Capture the cell that displays the provided text and extract its (X, Y) central coordinate. 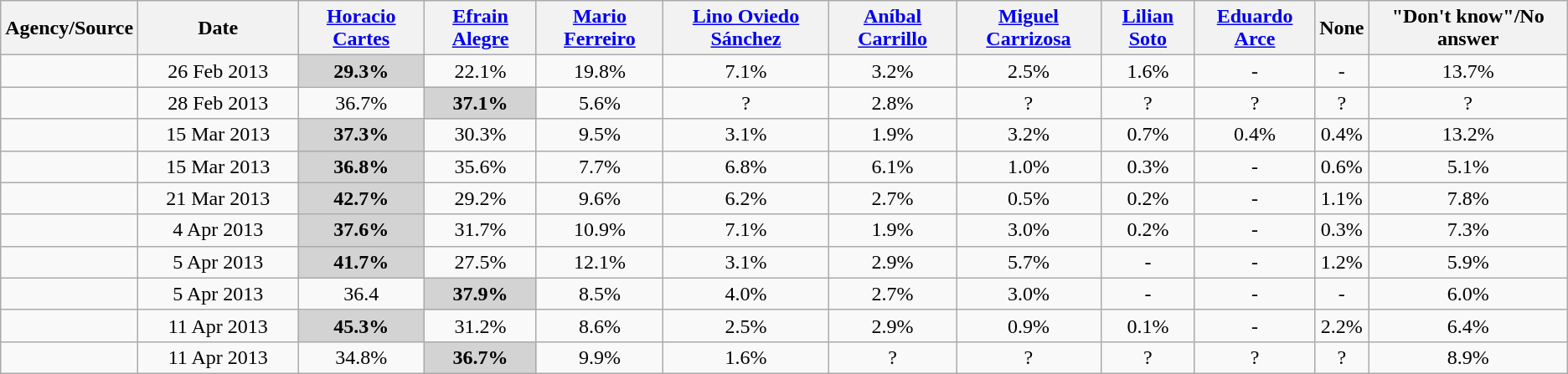
29.2% (481, 198)
None (1342, 28)
0.7% (1148, 135)
9.5% (600, 135)
37.3% (362, 135)
45.3% (362, 325)
22.1% (481, 71)
35.6% (481, 167)
Aníbal Carrillo (893, 28)
6.8% (745, 167)
4.0% (745, 294)
Lino Oviedo Sánchez (745, 28)
0.1% (1148, 325)
Eduardo Arce (1255, 28)
Mario Ferreiro (600, 28)
0.5% (1029, 198)
Miguel Carrizosa (1029, 28)
27.5% (481, 262)
6.4% (1467, 325)
8.6% (600, 325)
10.9% (600, 230)
"Don't know"/No answer (1467, 28)
8.9% (1467, 357)
13.2% (1467, 135)
42.7% (362, 198)
Agency/Source (70, 28)
37.9% (481, 294)
31.7% (481, 230)
21 Mar 2013 (218, 198)
12.1% (600, 262)
9.6% (600, 198)
0.9% (1029, 325)
5.6% (600, 103)
36.4 (362, 294)
0.6% (1342, 167)
37.1% (481, 103)
37.6% (362, 230)
28 Feb 2013 (218, 103)
5.1% (1467, 167)
9.9% (600, 357)
29.3% (362, 71)
19.8% (600, 71)
2.2% (1342, 325)
1.2% (1342, 262)
36.8% (362, 167)
1.0% (1029, 167)
2.8% (893, 103)
26 Feb 2013 (218, 71)
1.1% (1342, 198)
5.9% (1467, 262)
Horacio Cartes (362, 28)
Efrain Alegre (481, 28)
6.0% (1467, 294)
Lilian Soto (1148, 28)
41.7% (362, 262)
4 Apr 2013 (218, 230)
Date (218, 28)
6.1% (893, 167)
34.8% (362, 357)
8.5% (600, 294)
30.3% (481, 135)
5.7% (1029, 262)
13.7% (1467, 71)
7.7% (600, 167)
7.8% (1467, 198)
7.3% (1467, 230)
6.2% (745, 198)
31.2% (481, 325)
